Capture the cell that displays the provided text and extract its (x, y) central coordinate. 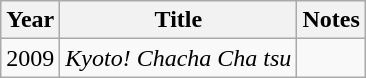
Kyoto! Chacha Cha tsu (178, 58)
2009 (30, 58)
Notes (331, 20)
Year (30, 20)
Title (178, 20)
